Capture the cell that displays the provided text and extract its (X, Y) central coordinate. 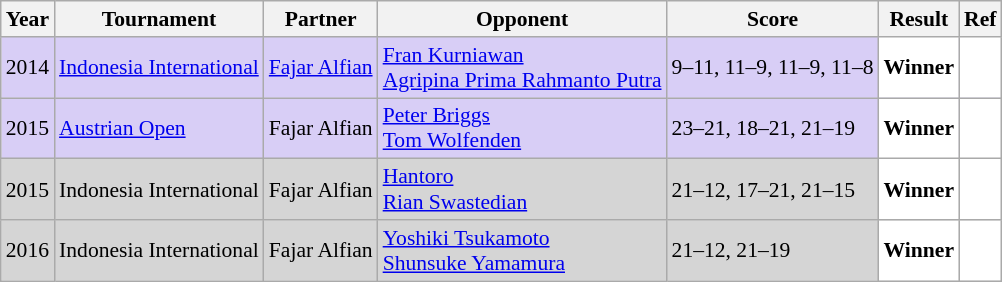
Fran Kurniawan Agripina Prima Rahmanto Putra (522, 68)
2016 (28, 250)
Score (773, 19)
23–21, 18–21, 21–19 (773, 128)
Result (920, 19)
2014 (28, 68)
9–11, 11–9, 11–9, 11–8 (773, 68)
Hantoro Rian Swastedian (522, 190)
21–12, 17–21, 21–15 (773, 190)
Peter Briggs Tom Wolfenden (522, 128)
Austrian Open (159, 128)
Year (28, 19)
Ref (980, 19)
Yoshiki Tsukamoto Shunsuke Yamamura (522, 250)
Opponent (522, 19)
Tournament (159, 19)
Partner (321, 19)
21–12, 21–19 (773, 250)
